Detect which cell encompasses the target text, then output its (X, Y) center coordinate. 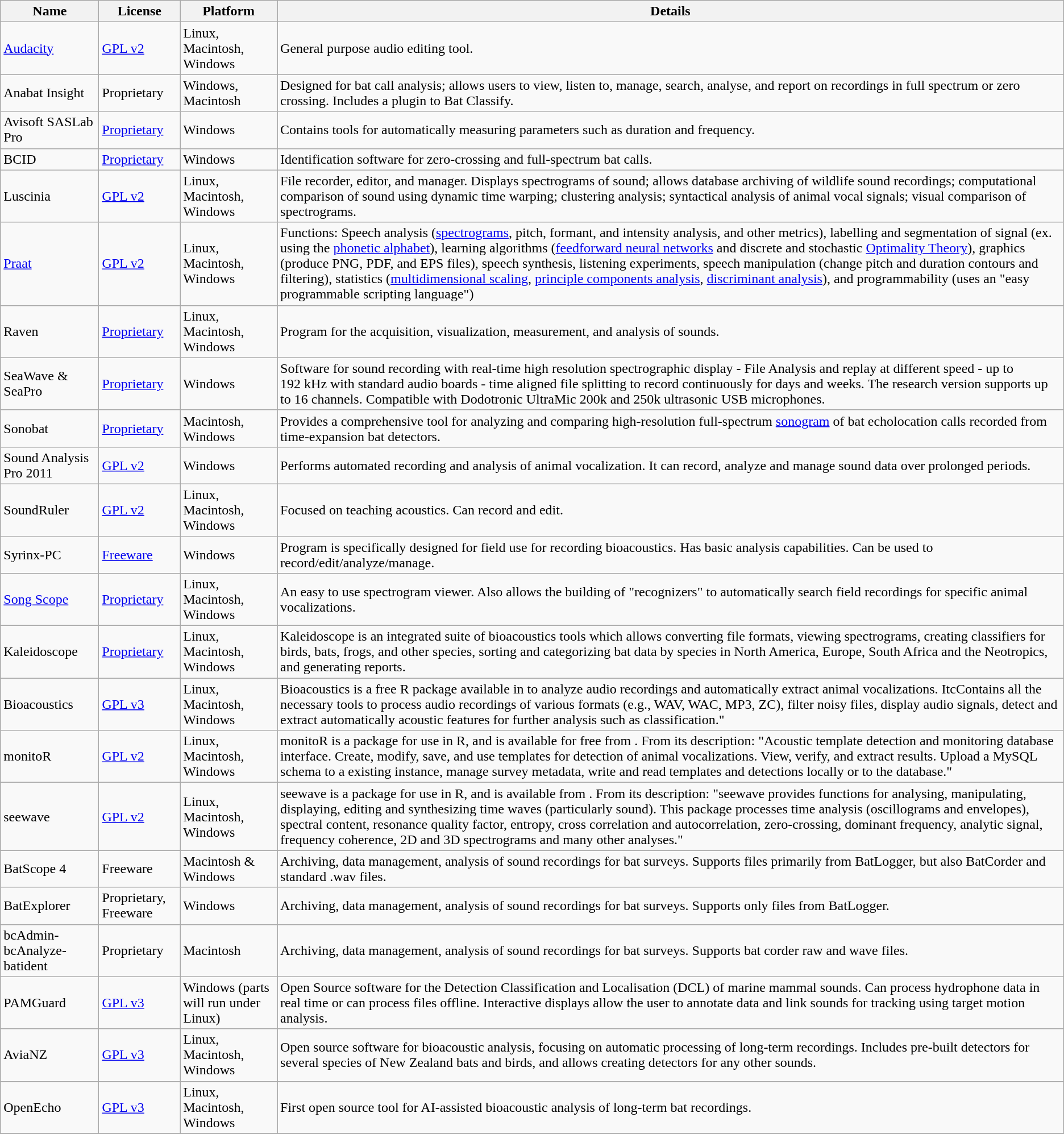
BatExplorer (50, 906)
Bioacoustics (50, 704)
Name (50, 11)
Focused on teaching acoustics. Can record and edit. (671, 510)
Details (671, 11)
Sound Analysis Pro 2011 (50, 465)
seewave (50, 816)
Anabat Insight (50, 93)
Macintosh, Windows (228, 429)
License (140, 11)
AviaNZ (50, 1055)
SeaWave & SeaPro (50, 384)
Contains tools for automatically measuring parameters such as duration and frequency. (671, 130)
Performs automated recording and analysis of animal vocalization. It can record, analyze and manage sound data over prolonged periods. (671, 465)
SoundRuler (50, 510)
Macintosh (228, 950)
Audacity (50, 48)
OpenEcho (50, 1107)
Luscinia (50, 196)
Raven (50, 331)
Program for the acquisition, visualization, measurement, and analysis of sounds. (671, 331)
Kaleidoscope (50, 652)
First open source tool for AI-assisted bioacoustic analysis of long-term bat recordings. (671, 1107)
BatScope 4 (50, 869)
Windows (parts will run under Linux) (228, 1003)
Avisoft SASLab Pro (50, 130)
monitoR (50, 757)
BCID (50, 159)
Archiving, data management, analysis of sound recordings for bat surveys. Supports bat corder raw and wave files. (671, 950)
Praat (50, 264)
Sonobat (50, 429)
Windows, Macintosh (228, 93)
General purpose audio editing tool. (671, 48)
Platform (228, 11)
Macintosh & Windows (228, 869)
Identification software for zero-crossing and full-spectrum bat calls. (671, 159)
bcAdmin-bcAnalyze-batident (50, 950)
Syrinx-PC (50, 555)
Song Scope (50, 600)
Proprietary, Freeware (140, 906)
PAMGuard (50, 1003)
Archiving, data management, analysis of sound recordings for bat surveys. Supports only files from BatLogger. (671, 906)
